Pinpoint the cell where the given text exists, returning its (x, y) midpoint coordinate. 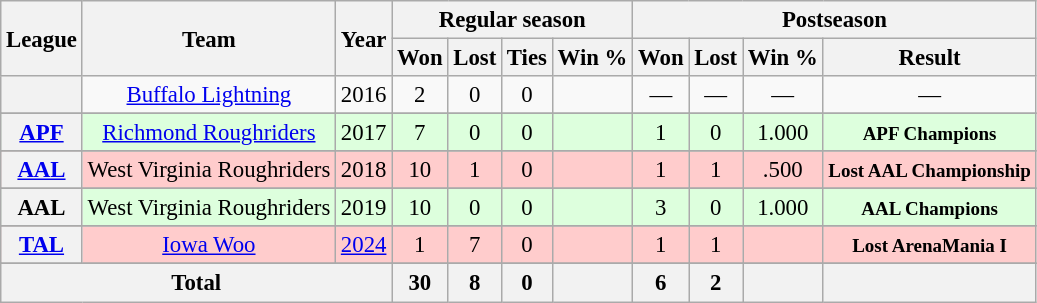
.500 (783, 170)
2024 (364, 245)
6 (661, 283)
Postseason (834, 20)
AAL Champions (930, 208)
2018 (364, 170)
TAL (42, 245)
Buffalo Lightning (208, 95)
Result (930, 58)
Ties (528, 58)
Total (196, 283)
8 (475, 283)
30 (420, 283)
Richmond Roughriders (208, 133)
3 (661, 208)
2017 (364, 133)
Lost AAL Championship (930, 170)
APF Champions (930, 133)
League (42, 38)
Year (364, 38)
2019 (364, 208)
Iowa Woo (208, 245)
Team (208, 38)
Regular season (512, 20)
APF (42, 133)
2016 (364, 95)
Lost ArenaMania I (930, 245)
